Detect which cell encompasses the target text, then output its (X, Y) center coordinate. 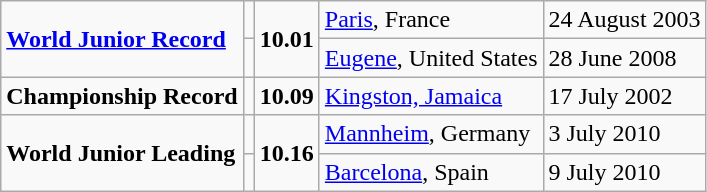
World Junior Record (122, 39)
Kingston, Jamaica (431, 96)
Paris, France (431, 20)
28 June 2008 (624, 58)
9 July 2010 (624, 172)
24 August 2003 (624, 20)
10.16 (286, 153)
3 July 2010 (624, 134)
10.09 (286, 96)
Barcelona, Spain (431, 172)
Championship Record (122, 96)
World Junior Leading (122, 153)
Eugene, United States (431, 58)
Mannheim, Germany (431, 134)
17 July 2002 (624, 96)
10.01 (286, 39)
